Search for the cell housing the specified text and yield its (x, y) center coordinate. 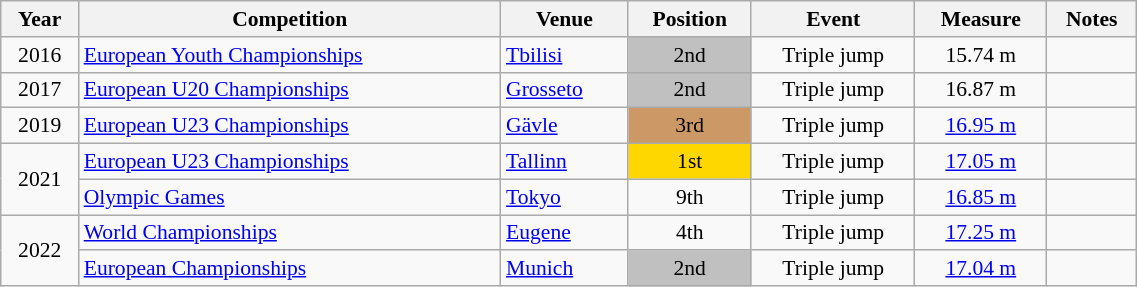
2019 (40, 126)
17.04 m (981, 269)
Position (690, 19)
4th (690, 233)
9th (690, 197)
European Youth Championships (290, 55)
Grosseto (564, 90)
2017 (40, 90)
World Championships (290, 233)
Munich (564, 269)
17.25 m (981, 233)
Notes (1092, 19)
Measure (981, 19)
3rd (690, 126)
Tokyo (564, 197)
16.85 m (981, 197)
Venue (564, 19)
Olympic Games (290, 197)
1st (690, 162)
2022 (40, 250)
Eugene (564, 233)
16.95 m (981, 126)
17.05 m (981, 162)
16.87 m (981, 90)
Event (833, 19)
Tbilisi (564, 55)
European Championships (290, 269)
2016 (40, 55)
European U20 Championships (290, 90)
Competition (290, 19)
15.74 m (981, 55)
2021 (40, 180)
Gävle (564, 126)
Tallinn (564, 162)
Year (40, 19)
